Scan for the cell matching the given text and deliver its (X, Y) coordinate at center. 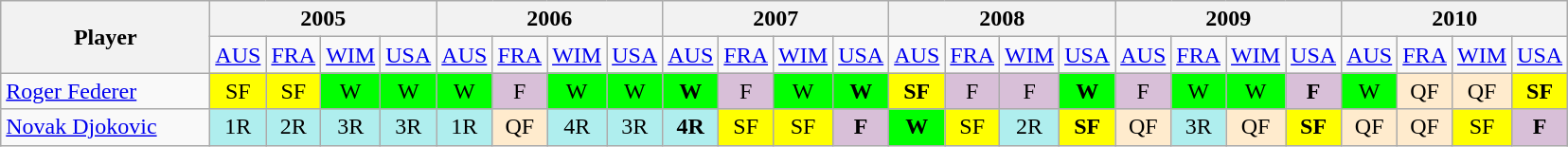
2005 (324, 19)
Novak Djokovic (106, 127)
2010 (1454, 19)
2006 (549, 19)
Roger Federer (106, 91)
2009 (1229, 19)
Player (106, 37)
2008 (1002, 19)
2007 (776, 19)
